Extract the (x, y) coordinate from the center of the cell holding the provided text.  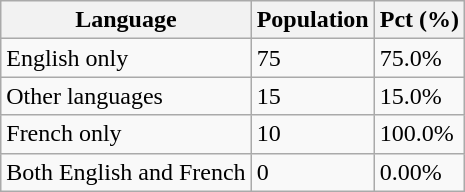
100.0% (419, 134)
0.00% (419, 172)
15 (312, 96)
Other languages (126, 96)
Both English and French (126, 172)
0 (312, 172)
English only (126, 58)
Language (126, 20)
Population (312, 20)
15.0% (419, 96)
French only (126, 134)
10 (312, 134)
75.0% (419, 58)
Pct (%) (419, 20)
75 (312, 58)
